Find where the given text appears and provide that cell's center as (x, y) coordinate. 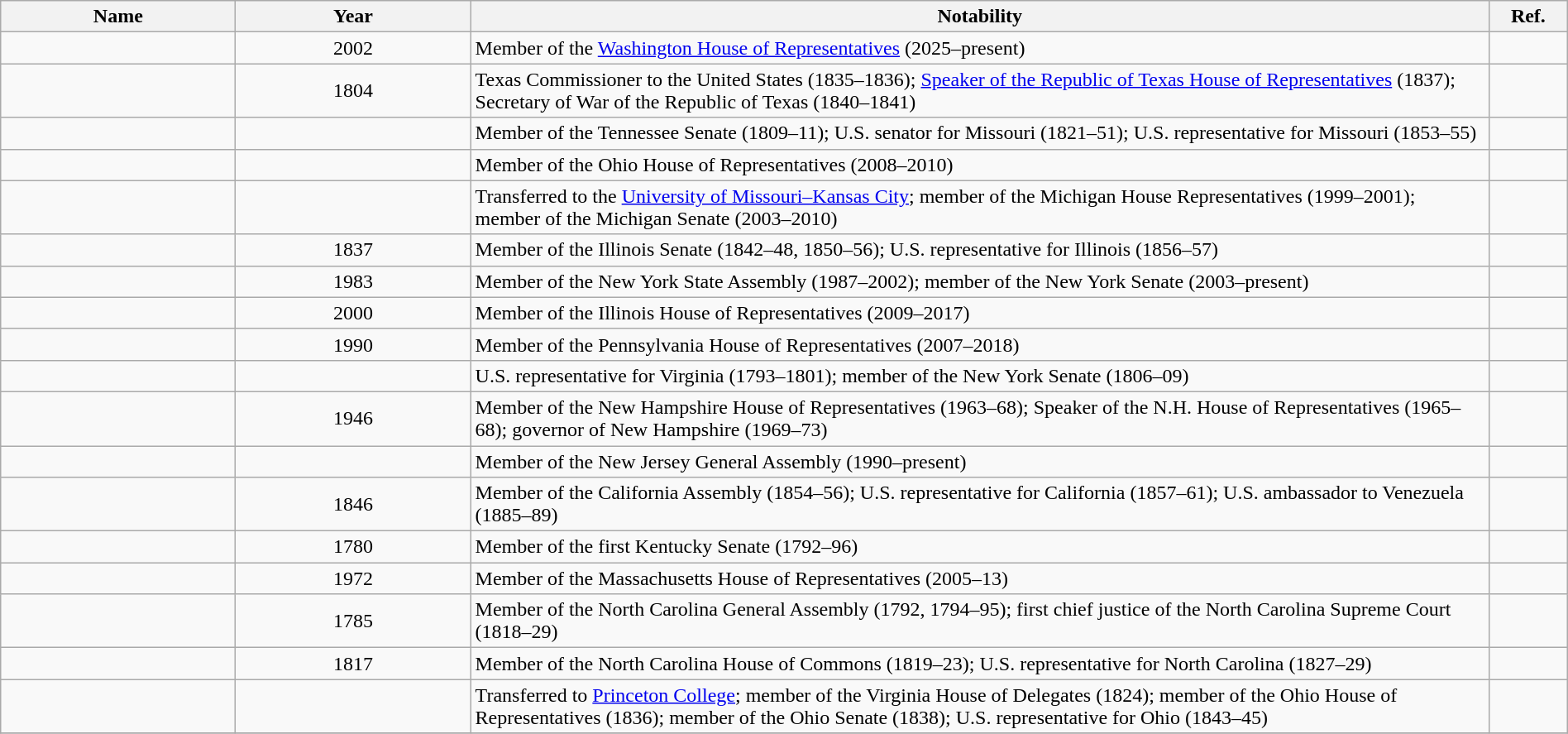
1804 (353, 91)
1785 (353, 621)
Member of the Tennessee Senate (1809–11); U.S. senator for Missouri (1821–51); U.S. representative for Missouri (1853–55) (979, 133)
1983 (353, 281)
Ref. (1528, 17)
Member of the Illinois Senate (1842–48, 1850–56); U.S. representative for Illinois (1856–57) (979, 250)
U.S. representative for Virginia (1793–1801); member of the New York Senate (1806–09) (979, 376)
Member of the North Carolina General Assembly (1792, 1794–95); first chief justice of the North Carolina Supreme Court (1818–29) (979, 621)
Member of the New Jersey General Assembly (1990–present) (979, 461)
1972 (353, 578)
Member of the North Carolina House of Commons (1819–23); U.S. representative for North Carolina (1827–29) (979, 664)
Member of the California Assembly (1854–56); U.S. representative for California (1857–61); U.S. ambassador to Venezuela (1885–89) (979, 505)
Notability (979, 17)
Member of the first Kentucky Senate (1792–96) (979, 547)
Member of the Illinois House of Representatives (2009–2017) (979, 313)
Member of the Pennsylvania House of Representatives (2007–2018) (979, 344)
Member of the New York State Assembly (1987–2002); member of the New York Senate (2003–present) (979, 281)
1846 (353, 505)
1837 (353, 250)
1780 (353, 547)
2000 (353, 313)
Member of the Ohio House of Representatives (2008–2010) (979, 165)
2002 (353, 48)
Member of the Massachusetts House of Representatives (2005–13) (979, 578)
1990 (353, 344)
Name (118, 17)
1817 (353, 664)
1946 (353, 419)
Member of the Washington House of Representatives (2025–present) (979, 48)
Year (353, 17)
